Capture the cell that displays the provided text and extract its (x, y) central coordinate. 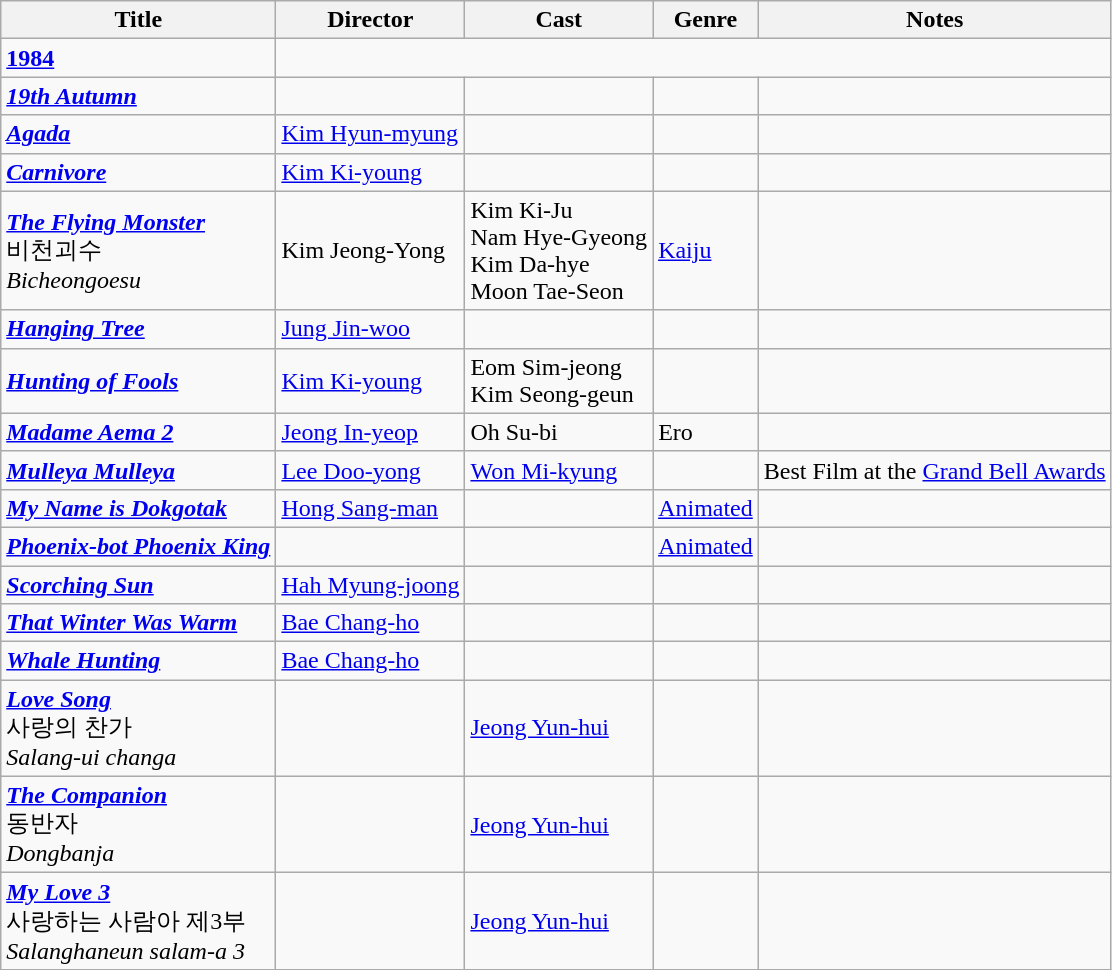
Agada (138, 134)
1984 (138, 58)
Scorching Sun (138, 585)
Kim Ki-JuNam Hye-GyeongKim Da-hyeMoon Tae-Seon (559, 250)
The Flying Monster비천괴수Bicheongoesu (138, 250)
Hong Sang-man (370, 508)
Jeong In-yeop (370, 432)
The Companion동반자Dongbanja (138, 824)
Genre (706, 20)
Cast (559, 20)
Hanging Tree (138, 329)
Mulleya Mulleya (138, 470)
Phoenix-bot Phoenix King (138, 546)
Best Film at the Grand Bell Awards (934, 470)
My Name is Dokgotak (138, 508)
Madame Aema 2 (138, 432)
Lee Doo-yong (370, 470)
Jung Jin-woo (370, 329)
Title (138, 20)
Love Song사랑의 찬가Salang-ui changa (138, 728)
Ero (706, 432)
19th Autumn (138, 96)
Hah Myung-joong (370, 585)
That Winter Was Warm (138, 623)
Oh Su-bi (559, 432)
Director (370, 20)
Hunting of Fools (138, 380)
Carnivore (138, 172)
Kim Hyun-myung (370, 134)
Won Mi-kyung (559, 470)
Kaiju (706, 250)
My Love 3사랑하는 사람아 제3부Salanghaneun salam-a 3 (138, 922)
Eom Sim-jeongKim Seong-geun (559, 380)
Notes (934, 20)
Kim Jeong-Yong (370, 250)
Whale Hunting (138, 661)
